Detect which cell encompasses the target text, then output its (X, Y) center coordinate. 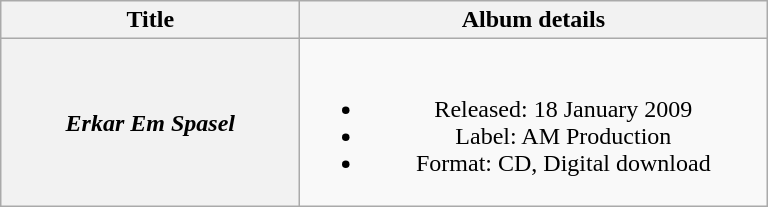
Title (150, 20)
Album details (534, 20)
Released: 18 January 2009Label: AM ProductionFormat: CD, Digital download (534, 122)
Erkar Em Spasel (150, 122)
